From the cell containing the given text, extract its center point as (X, Y) coordinate. 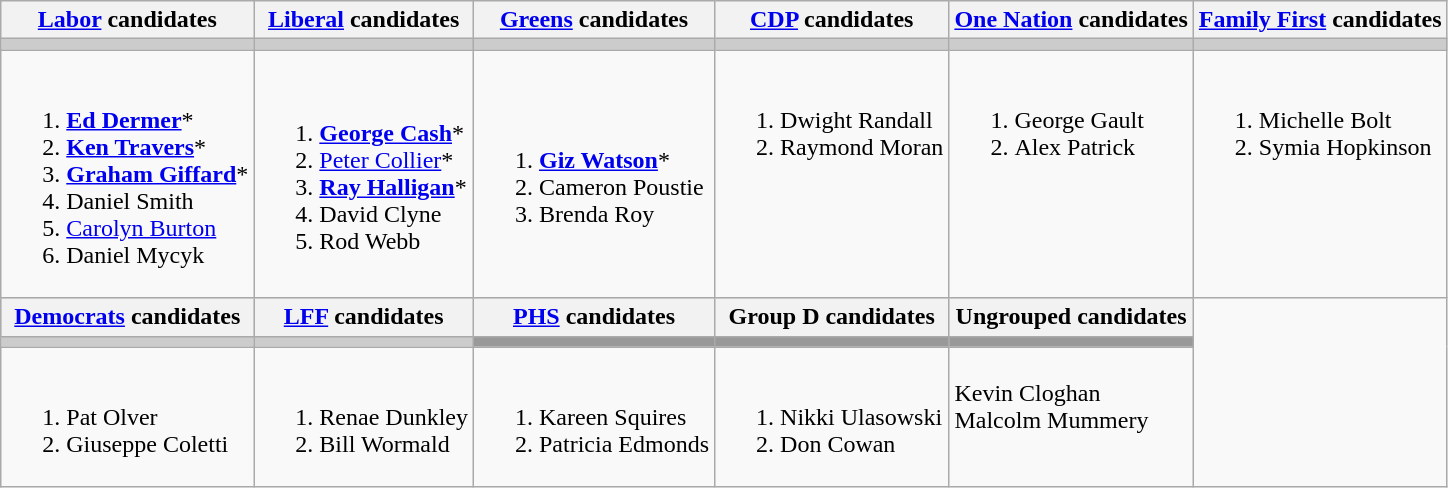
Group D candidates (832, 317)
Dwight RandallRaymond Moran (832, 174)
Kareen SquiresPatricia Edmonds (594, 417)
LFF candidates (364, 317)
George Cash*Peter Collier*Ray Halligan*David ClyneRod Webb (364, 174)
Labor candidates (128, 20)
Family First candidates (1320, 20)
Greens candidates (594, 20)
Ungrouped candidates (1071, 317)
Pat OlverGiuseppe Coletti (128, 417)
Democrats candidates (128, 317)
Liberal candidates (364, 20)
Michelle BoltSymia Hopkinson (1320, 174)
PHS candidates (594, 317)
Giz Watson*Cameron PoustieBrenda Roy (594, 174)
Renae DunkleyBill Wormald (364, 417)
Ed Dermer*Ken Travers*Graham Giffard*Daniel SmithCarolyn BurtonDaniel Mycyk (128, 174)
Kevin Cloghan Malcolm Mummery (1071, 417)
George GaultAlex Patrick (1071, 174)
One Nation candidates (1071, 20)
Nikki UlasowskiDon Cowan (832, 417)
CDP candidates (832, 20)
